Find where the given text appears and provide that cell's center as (X, Y) coordinate. 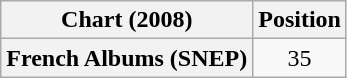
French Albums (SNEP) (127, 58)
35 (300, 58)
Position (300, 20)
Chart (2008) (127, 20)
